Return [X, Y] of the center of cell containing provided text 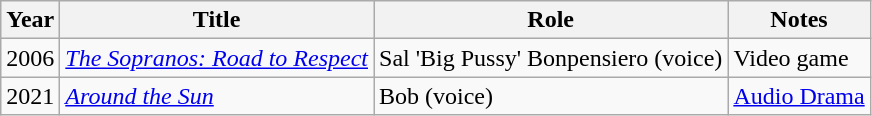
Video game [799, 58]
Around the Sun [217, 96]
Sal 'Big Pussy' Bonpensiero (voice) [551, 58]
2021 [30, 96]
Year [30, 20]
Title [217, 20]
Role [551, 20]
Audio Drama [799, 96]
Notes [799, 20]
2006 [30, 58]
The Sopranos: Road to Respect [217, 58]
Bob (voice) [551, 96]
